Detect which cell encompasses the target text, then output its (x, y) center coordinate. 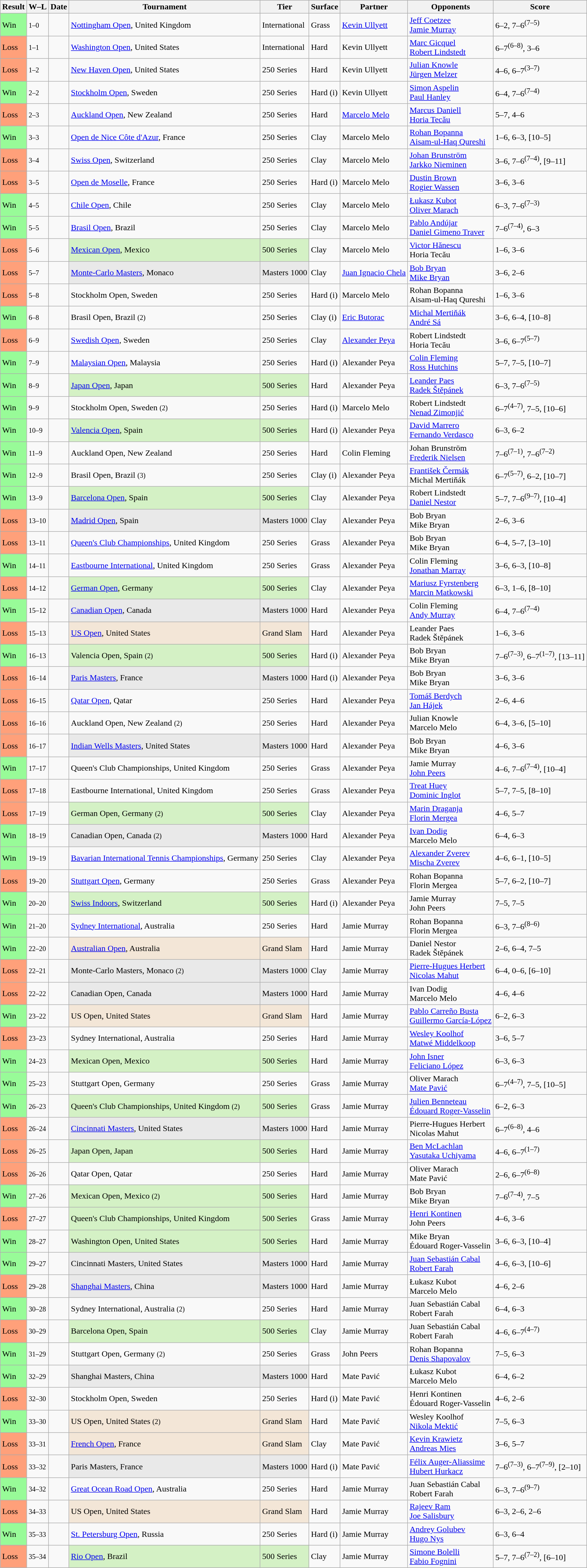
6–3, 7–6(7–5) (540, 385)
21–20 (37, 926)
Ben McLachlan Yasutaka Uchiyama (451, 1151)
Jeff Coetzee Jamie Murray (451, 25)
W–L (37, 7)
Colin Fleming Ross Hutchins (451, 363)
6–8 (37, 318)
4–6, 4–6 (540, 993)
5–7 (37, 272)
Result (14, 7)
Pablo Carreño Busta Guillermo García-López (451, 1016)
Marc Gicquel Robert Lindstedt (451, 47)
New Haven Open, United States (164, 70)
Open de Nice Côte d'Azur, France (164, 137)
22–21 (37, 971)
19–20 (37, 881)
2–6, 6–4, 7–5 (540, 948)
French Open, France (164, 1444)
Bavarian International Tennis Championships, Germany (164, 858)
Open de Moselle, France (164, 182)
6–7(4–7), 7–5, [10–6] (540, 408)
30–29 (37, 1331)
5–7, 7–6(9–7), [10–4] (540, 498)
Sydney International, Australia (2) (164, 1309)
5–6 (37, 250)
17–17 (37, 768)
7–6(7–1), 7–6(7–2) (540, 453)
1–2 (37, 70)
Rajeev Ram Joe Salisbury (451, 1512)
Swedish Open, Sweden (164, 340)
4–5 (37, 205)
Surface (324, 7)
US Open, United States (2) (164, 1422)
Simone Bolelli Fabio Fognini (451, 1557)
Rohan Bopanna Denis Shapovalov (451, 1354)
6–7(5–7), 6–2, [10–7] (540, 475)
Robert Lindstedt Horia Tecău (451, 340)
Brasil Open, Brazil (2) (164, 318)
Malaysian Open, Malaysia (164, 363)
34–33 (37, 1512)
22–22 (37, 993)
15–13 (37, 633)
30–28 (37, 1309)
5–7, 7–6(7–2), [6–10] (540, 1557)
Tier (285, 7)
Pablo Andújar Daniel Gimeno Traver (451, 227)
Daniel Nestor Radek Štěpánek (451, 948)
33–30 (37, 1422)
5–7, 6–2, [10–7] (540, 881)
Juan Ignacio Chela (374, 272)
4–6, 6–7(4–7) (540, 1331)
19–19 (37, 858)
Marin Draganja Florin Mergea (451, 813)
Australian Open, Australia (164, 948)
32–30 (37, 1399)
Valencia Open, Spain (2) (164, 656)
Canadian Open, Canada (2) (164, 836)
6–7(6–8), 3–6 (540, 47)
6–2, 7–6(7–5) (540, 25)
Mexican Open, Mexico (2) (164, 1196)
4–6, 6–3, [10–6] (540, 1264)
Colin Fleming (374, 453)
10–9 (37, 430)
Colin Fleming Jonathan Marray (451, 565)
3–6, 6–4, [10–8] (540, 318)
Wesley Koolhof Nikola Mektić (451, 1422)
Eric Butorac (374, 318)
1–6, 6–3, [10–5] (540, 137)
3–5 (37, 182)
20–20 (37, 903)
2–6, 4–6 (540, 701)
35–33 (37, 1534)
4–6, 6–7(3–7) (540, 70)
33–31 (37, 1444)
Marcus Daniell Horia Tecău (451, 115)
Alexander Zverev Mischa Zverev (451, 858)
7–9 (37, 363)
25–23 (37, 1084)
Henri Kontinen Édouard Roger-Vasselin (451, 1399)
3–6, 6–3, [10–4] (540, 1241)
16–16 (37, 723)
27–26 (37, 1196)
15–12 (37, 610)
24–23 (37, 1061)
7–5, 7–5 (540, 903)
16–17 (37, 746)
3–6, 2–6 (540, 272)
6–7(6–8), 4–6 (540, 1129)
11–9 (37, 453)
Henri Kontinen John Peers (451, 1219)
35–34 (37, 1557)
27–27 (37, 1219)
1–1 (37, 47)
7–6(7–3), 6–7(1–7), [13–11] (540, 656)
Victor Hănescu Horia Tecău (451, 250)
Partner (374, 7)
23–22 (37, 1016)
Brasil Open, Brazil (3) (164, 475)
Queen's Club Championships, United Kingdom (2) (164, 1106)
Valencia Open, Spain (164, 430)
13–10 (37, 520)
Monte-Carlo Masters, Monaco (164, 272)
6–4, 0–6, [6–10] (540, 971)
John Peers (374, 1354)
18–19 (37, 836)
3–3 (37, 137)
28–27 (37, 1241)
Robert Lindstedt Daniel Nestor (451, 498)
1–0 (37, 25)
6–9 (37, 340)
31–29 (37, 1354)
Tournament (164, 7)
16–15 (37, 701)
3–4 (37, 160)
4–6, 6–1, [10–5] (540, 858)
Łukasz Kubot Oliver Marach (451, 205)
Swiss Indoors, Switzerland (164, 903)
2–2 (37, 92)
Simon Aspelin Paul Hanley (451, 92)
29–28 (37, 1286)
Kevin Krawietz Andreas Mies (451, 1444)
17–19 (37, 813)
Auckland Open, New Zealand (2) (164, 723)
6–3, 6–4 (540, 1534)
2–3 (37, 115)
34–32 (37, 1489)
5–8 (37, 295)
František Čermák Michal Mertiňák (451, 475)
13–9 (37, 498)
12–9 (37, 475)
2–6, 6–7(6–8) (540, 1174)
Colin Fleming Andy Murray (451, 610)
Treat Huey Dominic Inglot (451, 791)
Rio Open, Brazil (164, 1557)
5–7, 7–5, [8–10] (540, 791)
Great Ocean Road Open, Australia (164, 1489)
Indian Wells Masters, United States (164, 746)
Score (540, 7)
Johan Brunström Jarkko Nieminen (451, 160)
16–14 (37, 678)
5–7, 4–6 (540, 115)
5–5 (37, 227)
German Open, Germany (2) (164, 813)
6–3, 2–6, 2–6 (540, 1512)
6–3, 1–6, [8–10] (540, 588)
5–7, 7–5, [10–7] (540, 363)
6–4, 5–7, [3–10] (540, 543)
22–20 (37, 948)
Andrey Golubev Hugo Nys (451, 1534)
Stockholm Open, Sweden (2) (164, 408)
2–6, 3–6 (540, 520)
Chile Open, Chile (164, 205)
Julian Knowle Marcelo Melo (451, 723)
Michal Mertiňák André Sá (451, 318)
Nottingham Open, United Kingdom (164, 25)
Félix Auger-Aliassime Hubert Hurkacz (451, 1467)
Mike Bryan Édouard Roger-Vasselin (451, 1241)
32–29 (37, 1377)
13–11 (37, 543)
3–6, 6–3, [10–8] (540, 565)
6–4, 6–2 (540, 1377)
Madrid Open, Spain (164, 520)
6–3, 7–6(7–3) (540, 205)
23–23 (37, 1039)
Mariusz Fyrstenberg Marcin Matkowski (451, 588)
16–13 (37, 656)
Dustin Brown Rogier Wassen (451, 182)
26–24 (37, 1129)
Julian Knowle Jürgen Melzer (451, 70)
6–4, 3–6, [5–10] (540, 723)
6–3, 7–6(9–7) (540, 1489)
John Isner Feliciano López (451, 1061)
33–32 (37, 1467)
Date (59, 7)
8–9 (37, 385)
3–6, 7–6(7–4), [9–11] (540, 160)
4–6, 6–7(1–7) (540, 1151)
6–3, 6–2 (540, 430)
9–9 (37, 408)
7–6(7–4), 6–3 (540, 227)
14–12 (37, 588)
Tomáš Berdych Jan Hájek (451, 701)
St. Petersburg Open, Russia (164, 1534)
David Marrero Fernando Verdasco (451, 430)
Johan Brunström Frederik Nielsen (451, 453)
6–3, 6–3 (540, 1061)
Brasil Open, Brazil (164, 227)
17–18 (37, 791)
Monte-Carlo Masters, Monaco (2) (164, 971)
3–6, 6–7(5–7) (540, 340)
14–11 (37, 565)
26–25 (37, 1151)
4–6, 5–7 (540, 813)
Swiss Open, Switzerland (164, 160)
Julien Benneteau Édouard Roger-Vasselin (451, 1106)
26–26 (37, 1174)
29–27 (37, 1264)
Robert Lindstedt Nenad Zimonjić (451, 408)
Stuttgart Open, Germany (2) (164, 1354)
6–7(4–7), 7–5, [10–5] (540, 1084)
Opponents (451, 7)
Wesley Koolhof Matwé Middelkoop (451, 1039)
6–3, 7–6(8–6) (540, 926)
German Open, Germany (164, 588)
4–6, 7–6(7–4), [10–4] (540, 768)
7–6(7–4), 7–5 (540, 1196)
7–6(7–3), 6–7(7–9), [2–10] (540, 1467)
26–23 (37, 1106)
